Provide the (X, Y) coordinate of the cell's center where the given text is located.  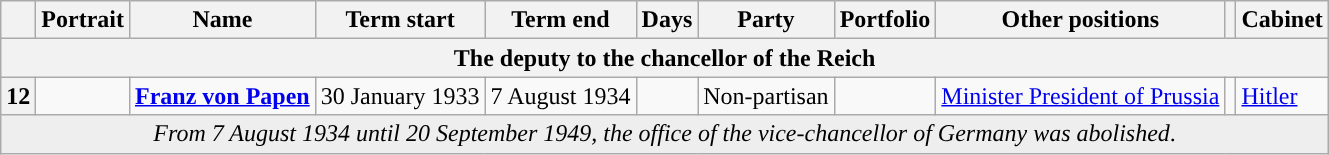
Name (222, 20)
Term start (400, 20)
Other positions (1080, 20)
Franz von Papen (222, 96)
Term end (560, 20)
Non-partisan (766, 96)
Portrait (83, 20)
12 (18, 96)
Hitler (1282, 96)
The deputy to the chancellor of the Reich (665, 58)
Minister President of Prussia (1080, 96)
From 7 August 1934 until 20 September 1949, the office of the vice-chancellor of Germany was abolished. (665, 134)
Cabinet (1282, 20)
7 August 1934 (560, 96)
Portfolio (885, 20)
30 January 1933 (400, 96)
Days (667, 20)
Party (766, 20)
